Search for the cell housing the specified text and yield its (x, y) center coordinate. 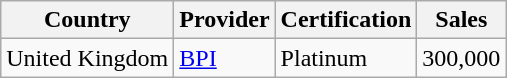
Certification (346, 20)
Platinum (346, 58)
United Kingdom (88, 58)
Sales (462, 20)
Country (88, 20)
BPI (224, 58)
300,000 (462, 58)
Provider (224, 20)
